Find where the given text appears and provide that cell's center as [x, y] coordinate. 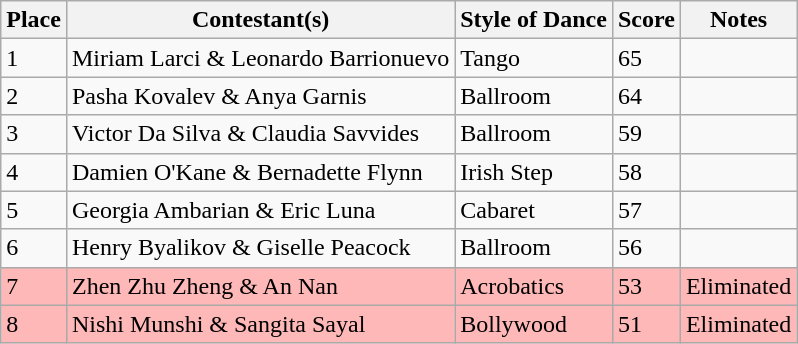
Notes [738, 20]
Bollywood [534, 324]
57 [646, 210]
65 [646, 58]
4 [34, 172]
Score [646, 20]
Place [34, 20]
Acrobatics [534, 286]
Georgia Ambarian & Eric Luna [260, 210]
Henry Byalikov & Giselle Peacock [260, 248]
8 [34, 324]
64 [646, 96]
58 [646, 172]
6 [34, 248]
53 [646, 286]
Nishi Munshi & Sangita Sayal [260, 324]
56 [646, 248]
Zhen Zhu Zheng & An Nan [260, 286]
1 [34, 58]
Irish Step [534, 172]
Contestant(s) [260, 20]
Cabaret [534, 210]
Miriam Larci & Leonardo Barrionuevo [260, 58]
Pasha Kovalev & Anya Garnis [260, 96]
Style of Dance [534, 20]
2 [34, 96]
5 [34, 210]
Tango [534, 58]
7 [34, 286]
3 [34, 134]
51 [646, 324]
Victor Da Silva & Claudia Savvides [260, 134]
Damien O'Kane & Bernadette Flynn [260, 172]
59 [646, 134]
